Locate the cell with the specified text and output its (x, y) center coordinate. 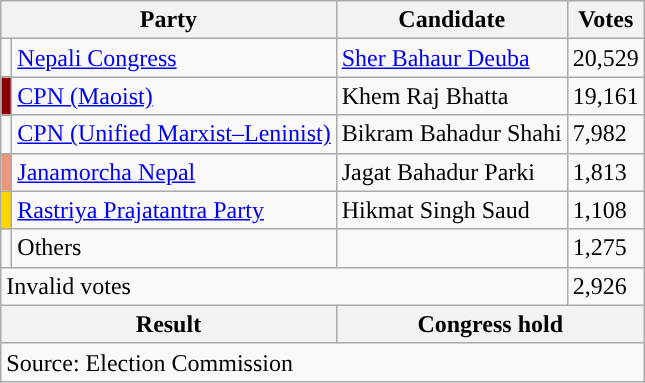
Votes (606, 20)
Khem Raj Bhatta (452, 96)
Sher Bahaur Deuba (452, 58)
2,926 (606, 286)
Rastriya Prajatantra Party (174, 210)
CPN (Maoist) (174, 96)
1,108 (606, 210)
1,813 (606, 172)
Hikmat Singh Saud (452, 210)
7,982 (606, 134)
Party (168, 20)
1,275 (606, 248)
Nepali Congress (174, 58)
Result (168, 324)
Invalid votes (284, 286)
Congress hold (490, 324)
Jagat Bahadur Parki (452, 172)
Janamorcha Nepal (174, 172)
19,161 (606, 96)
Bikram Bahadur Shahi (452, 134)
Source: Election Commission (323, 362)
Others (174, 248)
20,529 (606, 58)
CPN (Unified Marxist–Leninist) (174, 134)
Candidate (452, 20)
